Return the [x, y] coordinate for the center point of the cell that contains the specified text.  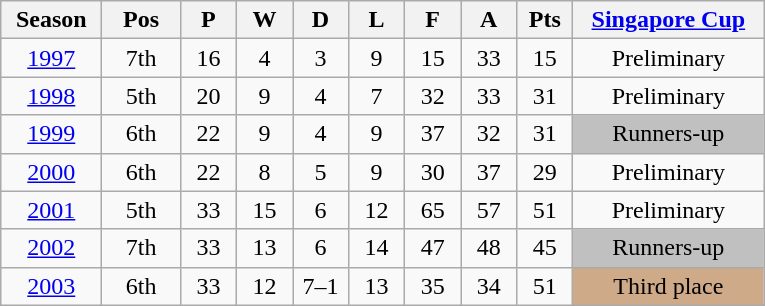
35 [433, 286]
P [208, 20]
20 [208, 96]
8 [264, 172]
14 [377, 248]
5 [320, 172]
65 [433, 210]
3 [320, 58]
F [433, 20]
29 [545, 172]
D [320, 20]
W [264, 20]
2002 [52, 248]
Pos [142, 20]
1998 [52, 96]
L [377, 20]
34 [489, 286]
16 [208, 58]
2000 [52, 172]
7–1 [320, 286]
Season [52, 20]
Third place [668, 286]
30 [433, 172]
Singapore Cup [668, 20]
1999 [52, 134]
57 [489, 210]
1997 [52, 58]
2001 [52, 210]
7 [377, 96]
Pts [545, 20]
48 [489, 248]
2003 [52, 286]
A [489, 20]
47 [433, 248]
45 [545, 248]
